Find where the given text appears and provide that cell's center as [X, Y] coordinate. 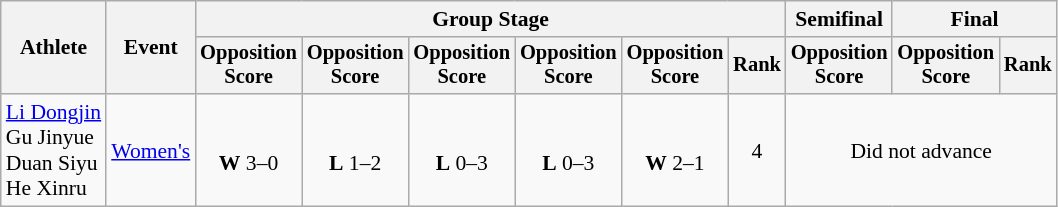
W 3–0 [248, 150]
4 [757, 150]
W 2–1 [676, 150]
Athlete [54, 48]
Women's [150, 150]
Group Stage [490, 19]
Did not advance [922, 150]
Final [974, 19]
Semifinal [840, 19]
Li DongjinGu JinyueDuan SiyuHe Xinru [54, 150]
Event [150, 48]
L 1–2 [356, 150]
